Provide the [x, y] coordinate of the cell's center where the given text is located.  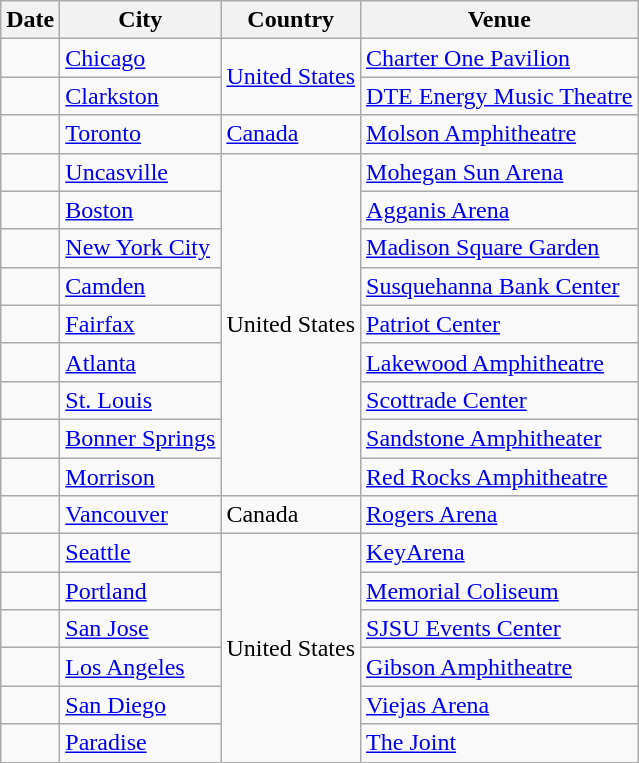
Los Angeles [140, 667]
SJSU Events Center [500, 629]
Lakewood Amphitheatre [500, 362]
Molson Amphitheatre [500, 134]
Boston [140, 210]
Paradise [140, 743]
Seattle [140, 553]
Rogers Arena [500, 515]
Venue [500, 20]
The Joint [500, 743]
Fairfax [140, 324]
Scottrade Center [500, 400]
Toronto [140, 134]
New York City [140, 248]
Bonner Springs [140, 438]
Country [291, 20]
Red Rocks Amphitheatre [500, 477]
KeyArena [500, 553]
City [140, 20]
DTE Energy Music Theatre [500, 96]
Memorial Coliseum [500, 591]
San Jose [140, 629]
Uncasville [140, 172]
Chicago [140, 58]
Mohegan Sun Arena [500, 172]
Sandstone Amphitheater [500, 438]
Susquehanna Bank Center [500, 286]
Portland [140, 591]
Viejas Arena [500, 705]
Date [30, 20]
Morrison [140, 477]
Camden [140, 286]
Vancouver [140, 515]
Agganis Arena [500, 210]
San Diego [140, 705]
Clarkston [140, 96]
Charter One Pavilion [500, 58]
St. Louis [140, 400]
Gibson Amphitheatre [500, 667]
Madison Square Garden [500, 248]
Patriot Center [500, 324]
Atlanta [140, 362]
